For the text-containing cell, return its midpoint in (x, y) coordinate format. 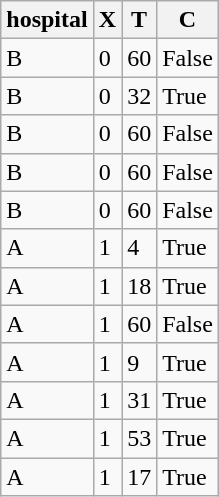
9 (140, 362)
C (188, 20)
hospital (47, 20)
4 (140, 248)
T (140, 20)
31 (140, 400)
X (107, 20)
18 (140, 286)
32 (140, 96)
17 (140, 477)
53 (140, 438)
